For the text-containing cell, return its midpoint in [X, Y] coordinate format. 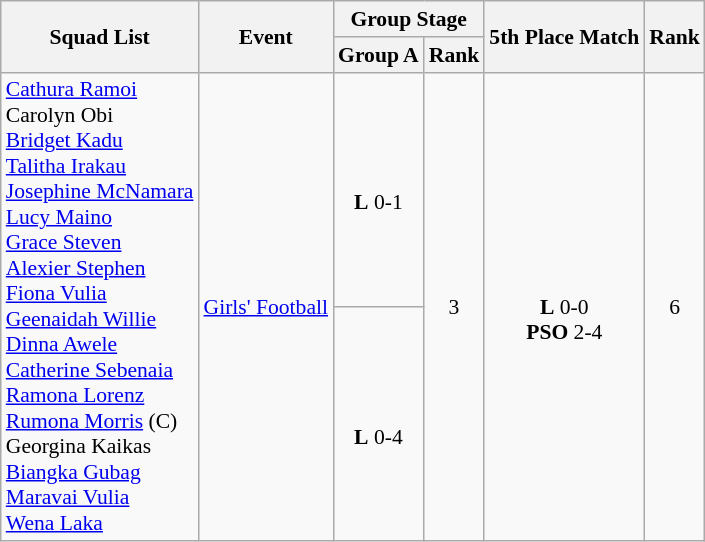
Group Stage [408, 19]
L 0-1 [378, 190]
L 0-4 [378, 424]
5th Place Match [564, 36]
3 [454, 306]
Girls' Football [266, 306]
Event [266, 36]
6 [674, 306]
Group A [378, 55]
L 0-0 PSO 2-4 [564, 306]
Squad List [100, 36]
